From the cell containing the given text, extract its center point as (X, Y) coordinate. 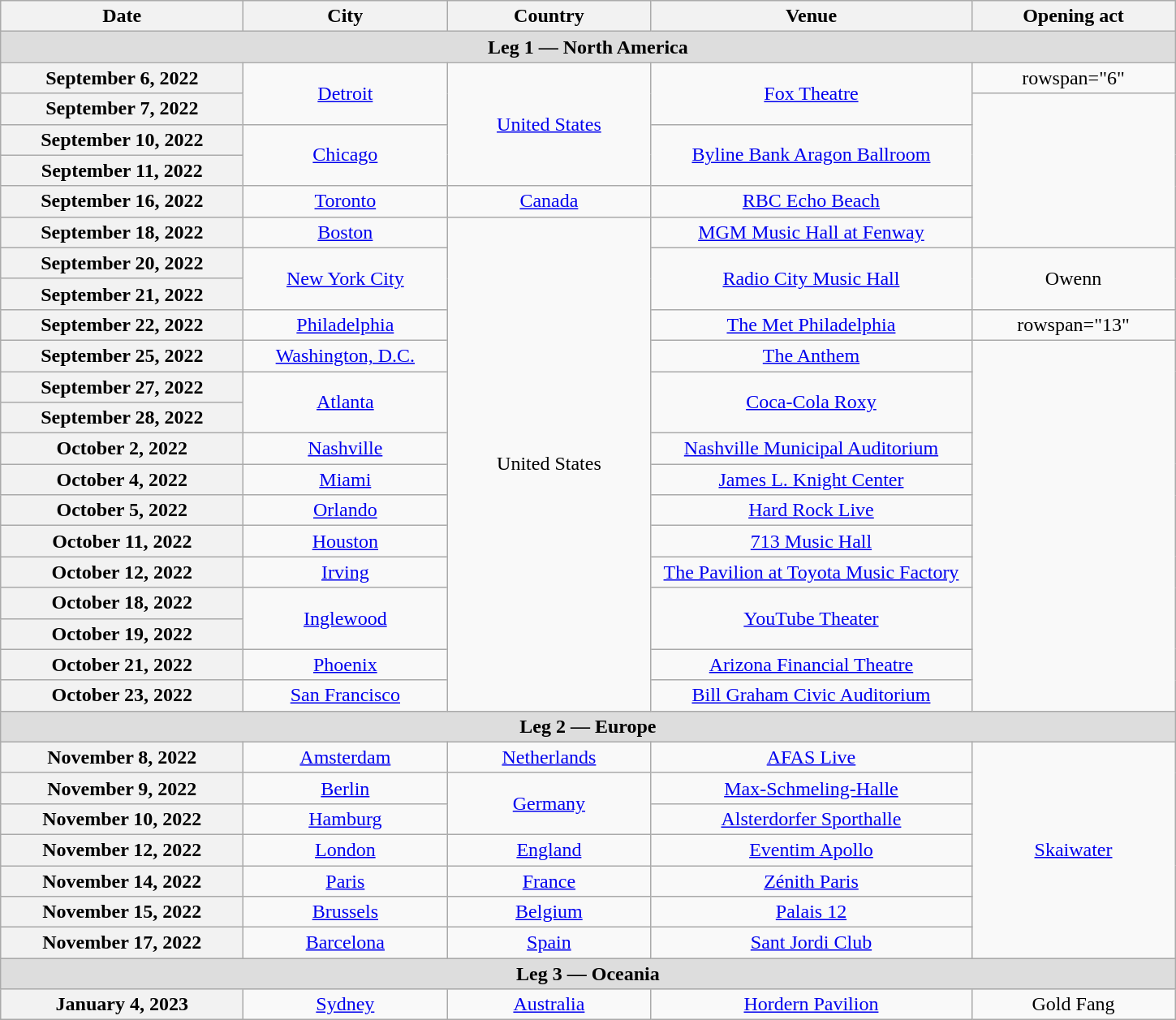
Coca-Cola Roxy (812, 402)
November 8, 2022 (122, 757)
Paris (346, 880)
September 11, 2022 (122, 170)
rowspan="6" (1073, 78)
San Francisco (346, 695)
Nashville (346, 449)
Arizona Financial Theatre (812, 665)
Fox Theatre (812, 93)
AFAS Live (812, 757)
Country (549, 16)
Atlanta (346, 402)
November 10, 2022 (122, 819)
City (346, 16)
Washington, D.C. (346, 355)
Irving (346, 572)
Radio City Music Hall (812, 278)
Inglewood (346, 618)
Philadelphia (346, 325)
Venue (812, 16)
October 5, 2022 (122, 510)
RBC Echo Beach (812, 201)
September 20, 2022 (122, 263)
Boston (346, 232)
Berlin (346, 788)
Palais 12 (812, 912)
Canada (549, 201)
September 28, 2022 (122, 418)
Phoenix (346, 665)
England (549, 850)
Chicago (346, 155)
October 11, 2022 (122, 541)
Opening act (1073, 16)
Netherlands (549, 757)
Miami (346, 480)
Germany (549, 803)
November 12, 2022 (122, 850)
Bill Graham Civic Auditorium (812, 695)
September 7, 2022 (122, 109)
Alsterdorfer Sporthalle (812, 819)
Spain (549, 943)
Hordern Pavilion (812, 1005)
James L. Knight Center (812, 480)
September 10, 2022 (122, 140)
September 6, 2022 (122, 78)
Sant Jordi Club (812, 943)
Hamburg (346, 819)
Amsterdam (346, 757)
November 14, 2022 (122, 880)
October 4, 2022 (122, 480)
November 15, 2022 (122, 912)
Owenn (1073, 278)
October 23, 2022 (122, 695)
713 Music Hall (812, 541)
September 25, 2022 (122, 355)
Barcelona (346, 943)
October 2, 2022 (122, 449)
Leg 2 — Europe (588, 726)
Zénith Paris (812, 880)
Skaiwater (1073, 850)
Australia (549, 1005)
Sydney (346, 1005)
Leg 1 — North America (588, 47)
Date (122, 16)
Houston (346, 541)
France (549, 880)
November 17, 2022 (122, 943)
Orlando (346, 510)
Eventim Apollo (812, 850)
The Pavilion at Toyota Music Factory (812, 572)
January 4, 2023 (122, 1005)
November 9, 2022 (122, 788)
September 21, 2022 (122, 294)
Leg 3 — Oceania (588, 974)
MGM Music Hall at Fenway (812, 232)
October 19, 2022 (122, 634)
Byline Bank Aragon Ballroom (812, 155)
Gold Fang (1073, 1005)
London (346, 850)
September 22, 2022 (122, 325)
Max-Schmeling-Halle (812, 788)
Belgium (549, 912)
Brussels (346, 912)
September 18, 2022 (122, 232)
September 27, 2022 (122, 387)
October 18, 2022 (122, 603)
Nashville Municipal Auditorium (812, 449)
rowspan="13" (1073, 325)
October 12, 2022 (122, 572)
The Met Philadelphia (812, 325)
New York City (346, 278)
October 21, 2022 (122, 665)
September 16, 2022 (122, 201)
Hard Rock Live (812, 510)
Detroit (346, 93)
YouTube Theater (812, 618)
Toronto (346, 201)
The Anthem (812, 355)
